Pinpoint the cell where the given text exists, returning its [x, y] midpoint coordinate. 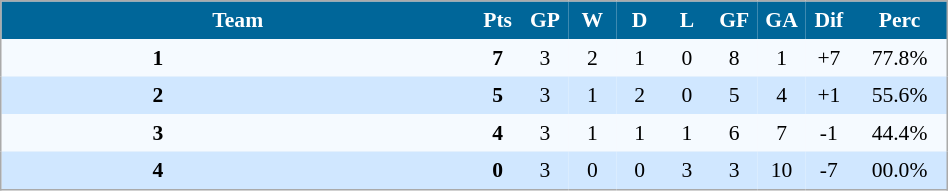
00.0% [900, 171]
Dif [828, 20]
Pts [498, 20]
Perc [900, 20]
77.8% [900, 58]
-7 [828, 171]
8 [734, 58]
D [640, 20]
+1 [828, 95]
44.4% [900, 133]
GA [782, 20]
+7 [828, 58]
6 [734, 133]
55.6% [900, 95]
GF [734, 20]
GP [544, 20]
10 [782, 171]
L [686, 20]
W [592, 20]
Team [238, 20]
-1 [828, 133]
